Provide the (x, y) coordinate of the cell's center where the given text is located.  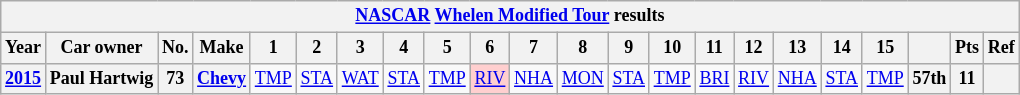
13 (797, 48)
Chevy (222, 78)
MON (582, 78)
2015 (24, 78)
73 (176, 78)
5 (447, 48)
10 (672, 48)
Paul Hartwig (101, 78)
Car owner (101, 48)
NASCAR Whelen Modified Tour results (510, 16)
15 (885, 48)
7 (534, 48)
Year (24, 48)
8 (582, 48)
Ref (1001, 48)
No. (176, 48)
14 (842, 48)
9 (628, 48)
3 (360, 48)
2 (316, 48)
Pts (968, 48)
57th (930, 78)
Make (222, 48)
12 (754, 48)
4 (404, 48)
WAT (360, 78)
BRI (714, 78)
1 (273, 48)
6 (490, 48)
